Extract the (x, y) coordinate from the center of the cell holding the provided text.  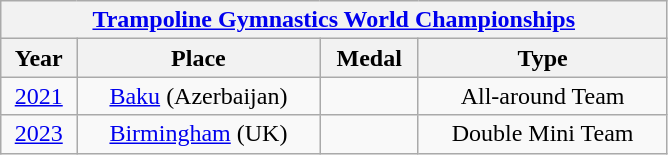
Year (39, 58)
Birmingham (UK) (198, 134)
Type (542, 58)
Place (198, 58)
Trampoline Gymnastics World Championships (334, 20)
Medal (369, 58)
2023 (39, 134)
Baku (Azerbaijan) (198, 96)
2021 (39, 96)
Double Mini Team (542, 134)
All-around Team (542, 96)
